For the text-containing cell, return its midpoint in (X, Y) coordinate format. 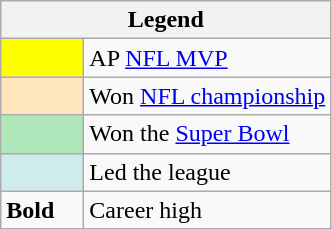
Legend (166, 20)
Won the Super Bowl (208, 134)
Career high (208, 210)
Bold (42, 210)
Led the league (208, 172)
Won NFL championship (208, 96)
AP NFL MVP (208, 58)
